Determine the [x, y] coordinate at the center of the cell enclosing the given text.  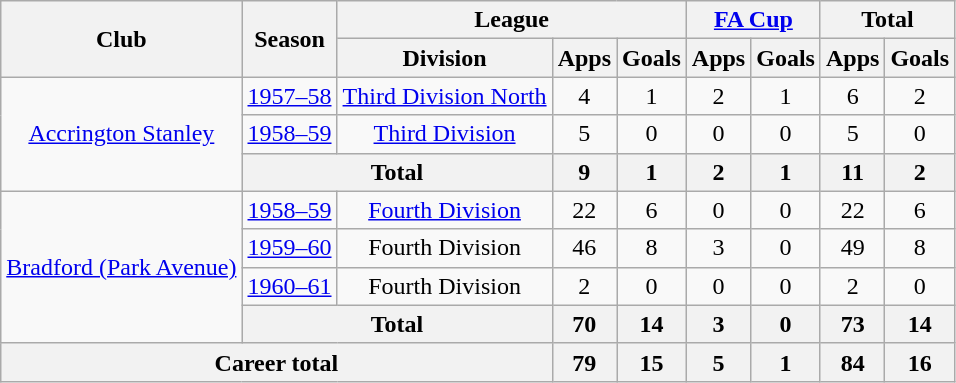
Bradford (Park Avenue) [122, 267]
1960–61 [290, 286]
15 [652, 362]
1957–58 [290, 96]
9 [584, 172]
46 [584, 248]
Third Division [444, 134]
Career total [276, 362]
Club [122, 39]
League [512, 20]
Third Division North [444, 96]
Division [444, 58]
70 [584, 324]
1959–60 [290, 248]
FA Cup [753, 20]
84 [852, 362]
49 [852, 248]
11 [852, 172]
Accrington Stanley [122, 134]
79 [584, 362]
Season [290, 39]
73 [852, 324]
4 [584, 96]
16 [920, 362]
